Return the [X, Y] coordinate for the center point of the cell that contains the specified text.  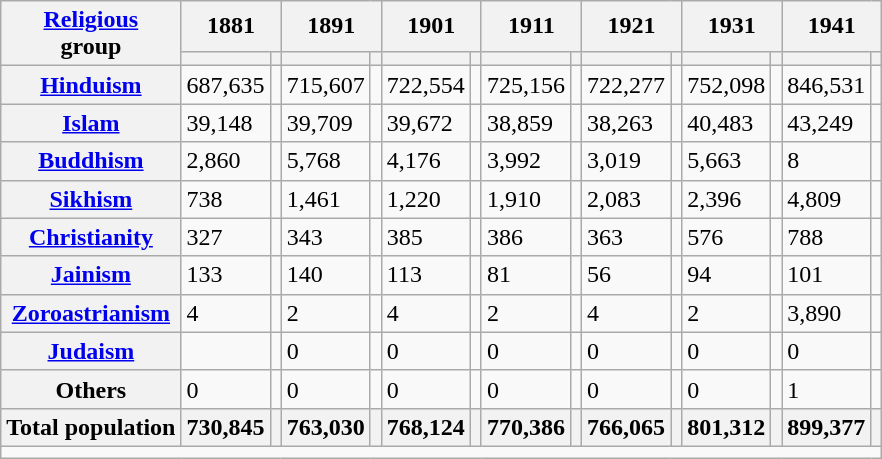
4,176 [426, 161]
101 [826, 275]
81 [526, 275]
Christianity [91, 237]
722,277 [626, 85]
Others [91, 389]
385 [426, 237]
2,083 [626, 199]
133 [226, 275]
1 [826, 389]
Judaism [91, 351]
1,910 [526, 199]
2,396 [726, 199]
768,124 [426, 427]
386 [526, 237]
Total population [91, 427]
738 [226, 199]
Religiousgroup [91, 34]
3,019 [626, 161]
1,220 [426, 199]
730,845 [226, 427]
801,312 [726, 427]
Islam [91, 123]
38,263 [626, 123]
94 [726, 275]
687,635 [226, 85]
1921 [632, 26]
1881 [231, 26]
Zoroastrianism [91, 313]
38,859 [526, 123]
770,386 [526, 427]
39,148 [226, 123]
39,709 [326, 123]
3,992 [526, 161]
715,607 [326, 85]
1931 [732, 26]
1,461 [326, 199]
576 [726, 237]
1911 [531, 26]
788 [826, 237]
Sikhism [91, 199]
899,377 [826, 427]
5,768 [326, 161]
846,531 [826, 85]
113 [426, 275]
56 [626, 275]
Buddhism [91, 161]
725,156 [526, 85]
752,098 [726, 85]
8 [826, 161]
140 [326, 275]
5,663 [726, 161]
4,809 [826, 199]
40,483 [726, 123]
43,249 [826, 123]
3,890 [826, 313]
Hinduism [91, 85]
327 [226, 237]
Jainism [91, 275]
766,065 [626, 427]
2,860 [226, 161]
1901 [431, 26]
1941 [832, 26]
343 [326, 237]
363 [626, 237]
763,030 [326, 427]
39,672 [426, 123]
1891 [331, 26]
722,554 [426, 85]
